Determine the (X, Y) coordinate at the center of the cell enclosing the given text.  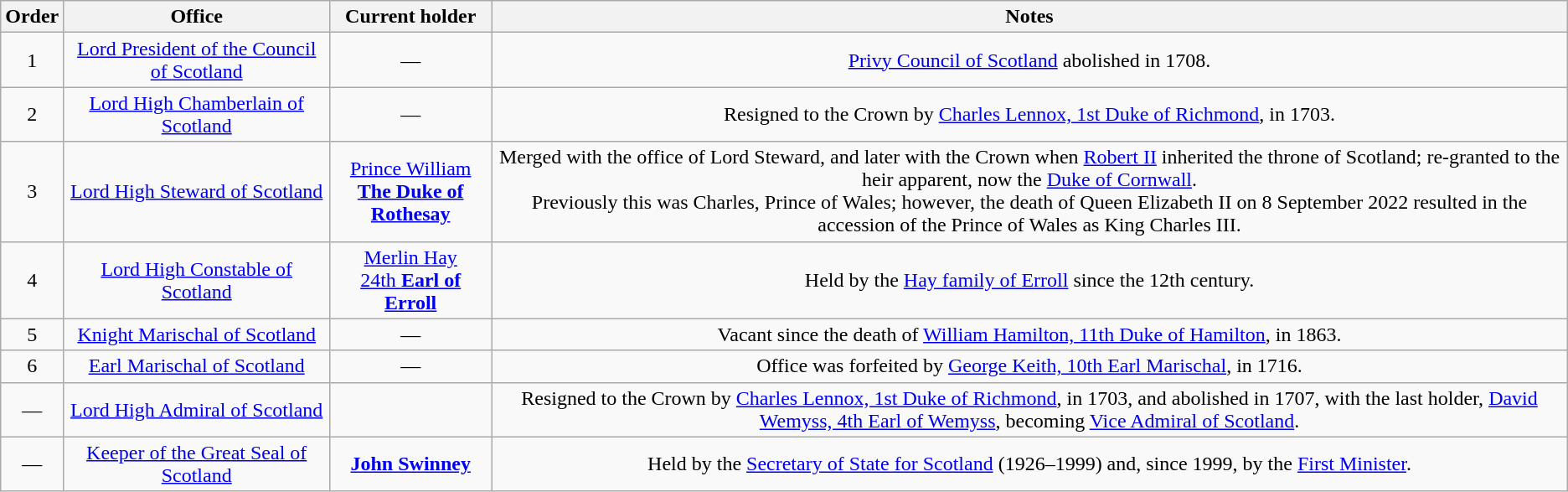
3 (32, 191)
Resigned to the Crown by Charles Lennox, 1st Duke of Richmond, in 1703. (1029, 114)
Vacant since the death of William Hamilton, 11th Duke of Hamilton, in 1863. (1029, 334)
Knight Marischal of Scotland (197, 334)
Lord High Steward of Scotland (197, 191)
Lord High Chamberlain of Scotland (197, 114)
Office (197, 17)
6 (32, 366)
John Swinney (410, 464)
Notes (1029, 17)
Office was forfeited by George Keith, 10th Earl Marischal, in 1716. (1029, 366)
Lord President of the Council of Scotland (197, 60)
Prince WilliamThe Duke of Rothesay (410, 191)
Earl Marischal of Scotland (197, 366)
Privy Council of Scotland abolished in 1708. (1029, 60)
Keeper of the Great Seal of Scotland (197, 464)
Order (32, 17)
Merlin Hay24th Earl of Erroll (410, 280)
Held by the Hay family of Erroll since the 12th century. (1029, 280)
Current holder (410, 17)
4 (32, 280)
Lord High Constable of Scotland (197, 280)
2 (32, 114)
Lord High Admiral of Scotland (197, 409)
5 (32, 334)
Held by the Secretary of State for Scotland (1926–1999) and, since 1999, by the First Minister. (1029, 464)
1 (32, 60)
